From the cell containing the given text, extract its center point as (X, Y) coordinate. 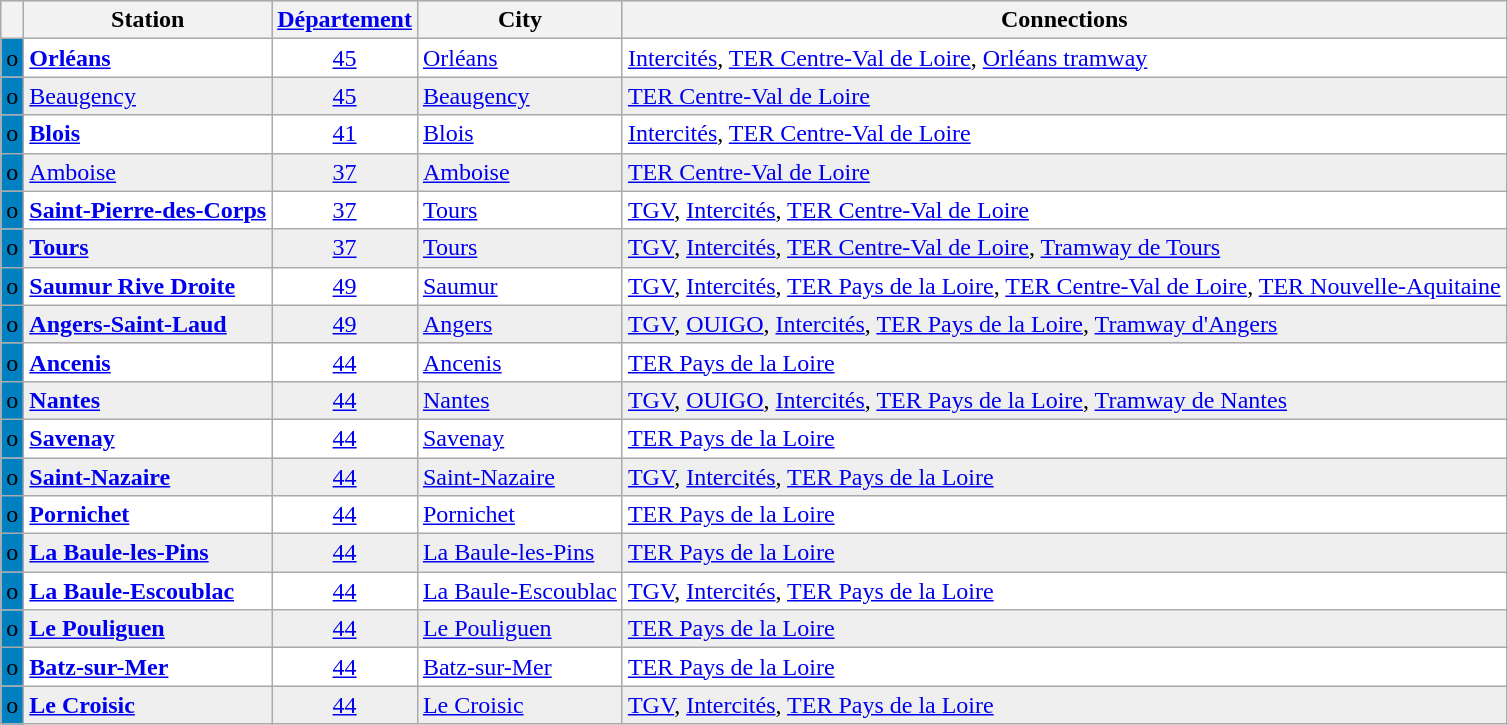
City (520, 20)
Station (148, 20)
Saumur Rive Droite (148, 286)
Connections (1064, 20)
Département (345, 20)
Intercités, TER Centre-Val de Loire, Orléans tramway (1064, 58)
TGV, OUIGO, Intercités, TER Pays de la Loire, Tramway de Nantes (1064, 400)
Saint-Pierre-des-Corps (148, 210)
TGV, Intercités, TER Centre-Val de Loire (1064, 210)
TGV, OUIGO, Intercités, TER Pays de la Loire, Tramway d'Angers (1064, 324)
Angers (520, 324)
Intercités, TER Centre-Val de Loire (1064, 134)
Saumur (520, 286)
41 (345, 134)
Angers-Saint-Laud (148, 324)
TGV, Intercités, TER Pays de la Loire, TER Centre-Val de Loire, TER Nouvelle-Aquitaine (1064, 286)
TGV, Intercités, TER Centre-Val de Loire, Tramway de Tours (1064, 248)
